Locate the cell with the specified text and output its (x, y) center coordinate. 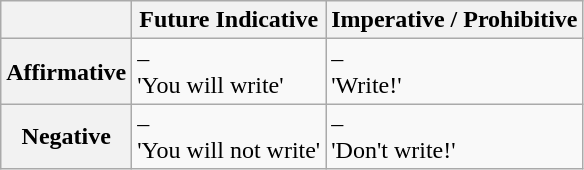
– 'Write!' (454, 72)
Future Indicative (229, 20)
Affirmative (66, 72)
Imperative / Prohibitive (454, 20)
Negative (66, 136)
– 'You will not write' (229, 136)
– 'You will write' (229, 72)
– 'Don't write!' (454, 136)
